Provide the (x, y) coordinate of the cell's center where the given text is located.  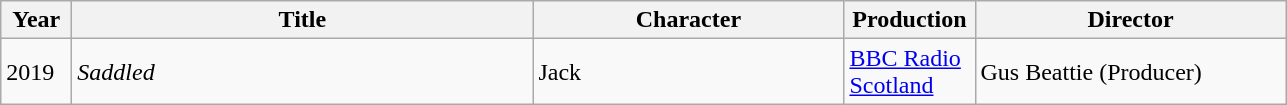
Gus Beattie (Producer) (1130, 72)
2019 (36, 72)
Jack (688, 72)
Director (1130, 20)
Title (302, 20)
Character (688, 20)
BBC Radio Scotland (910, 72)
Saddled (302, 72)
Production (910, 20)
Year (36, 20)
